Output the [X, Y] coordinate of the center of the cell containing the given text.  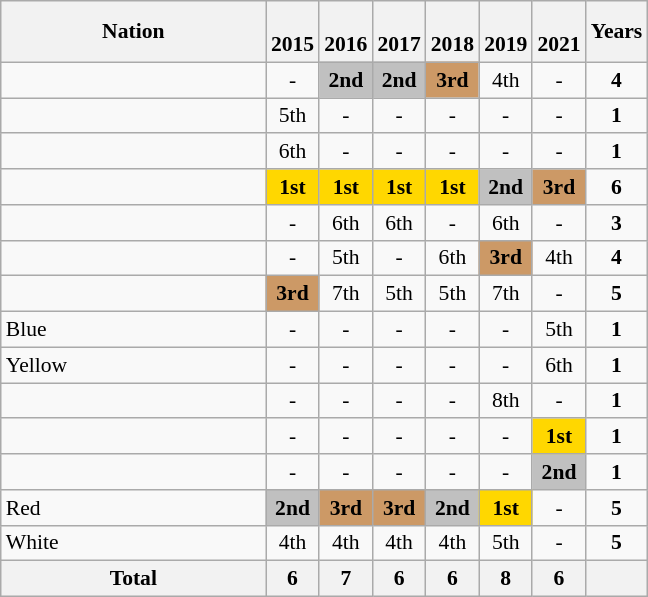
White [134, 543]
Years [617, 32]
2015 [292, 32]
7 [346, 579]
Red [134, 508]
Total [134, 579]
Yellow [134, 365]
2021 [558, 32]
2019 [506, 32]
Nation [134, 32]
2017 [398, 32]
3 [617, 223]
8th [506, 401]
2016 [346, 32]
2018 [452, 32]
8 [506, 579]
Blue [134, 330]
